Determine the (x, y) coordinate at the center of the cell enclosing the given text.  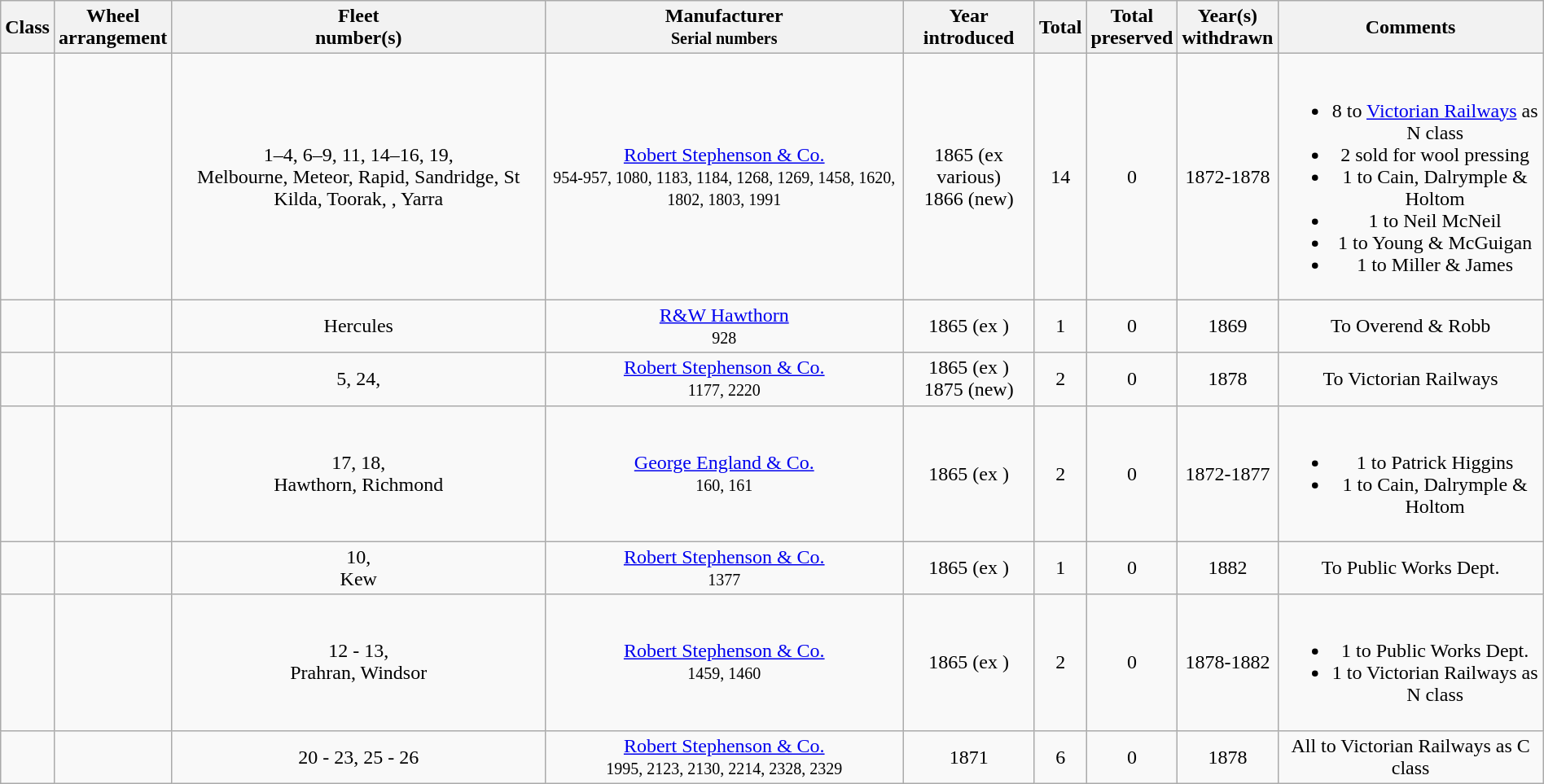
Totalpreserved (1132, 28)
Yearintroduced (969, 28)
Robert Stephenson & Co.1377 (725, 568)
Wheelarrangement (112, 28)
George England & Co.160, 161 (725, 474)
1878-1882 (1228, 663)
Robert Stephenson & Co.1995, 2123, 2130, 2214, 2328, 2329 (725, 757)
To Overend & Robb (1410, 326)
ManufacturerSerial numbers (725, 28)
1 to Patrick Higgins1 to Cain, Dalrymple & Holtom (1410, 474)
12 - 13,Prahran, Windsor (358, 663)
Total (1060, 28)
1882 (1228, 568)
All to Victorian Railways as C class (1410, 757)
1871 (969, 757)
To Public Works Dept. (1410, 568)
Fleetnumber(s) (358, 28)
Robert Stephenson & Co.1459, 1460 (725, 663)
1865 (ex )1875 (new) (969, 379)
To Victorian Railways (1410, 379)
Year(s)withdrawn (1228, 28)
1872-1878 (1228, 177)
5, 24, (358, 379)
6 (1060, 757)
1869 (1228, 326)
1 to Public Works Dept.1 to Victorian Railways as N class (1410, 663)
R&W Hawthorn928 (725, 326)
8 to Victorian Railways as N class2 sold for wool pressing1 to Cain, Dalrymple & Holtom1 to Neil McNeil1 to Young & McGuigan1 to Miller & James (1410, 177)
Robert Stephenson & Co.1177, 2220 (725, 379)
Hercules (358, 326)
17, 18,Hawthorn, Richmond (358, 474)
20 - 23, 25 - 26 (358, 757)
Robert Stephenson & Co.954-957, 1080, 1183, 1184, 1268, 1269, 1458, 1620, 1802, 1803, 1991 (725, 177)
Comments (1410, 28)
Class (28, 28)
1872-1877 (1228, 474)
14 (1060, 177)
1–4, 6–9, 11, 14–16, 19,Melbourne, Meteor, Rapid, Sandridge, St Kilda, Toorak, , Yarra (358, 177)
1865 (ex various)1866 (new) (969, 177)
10,Kew (358, 568)
